Output the [X, Y] coordinate of the center of the cell containing the given text.  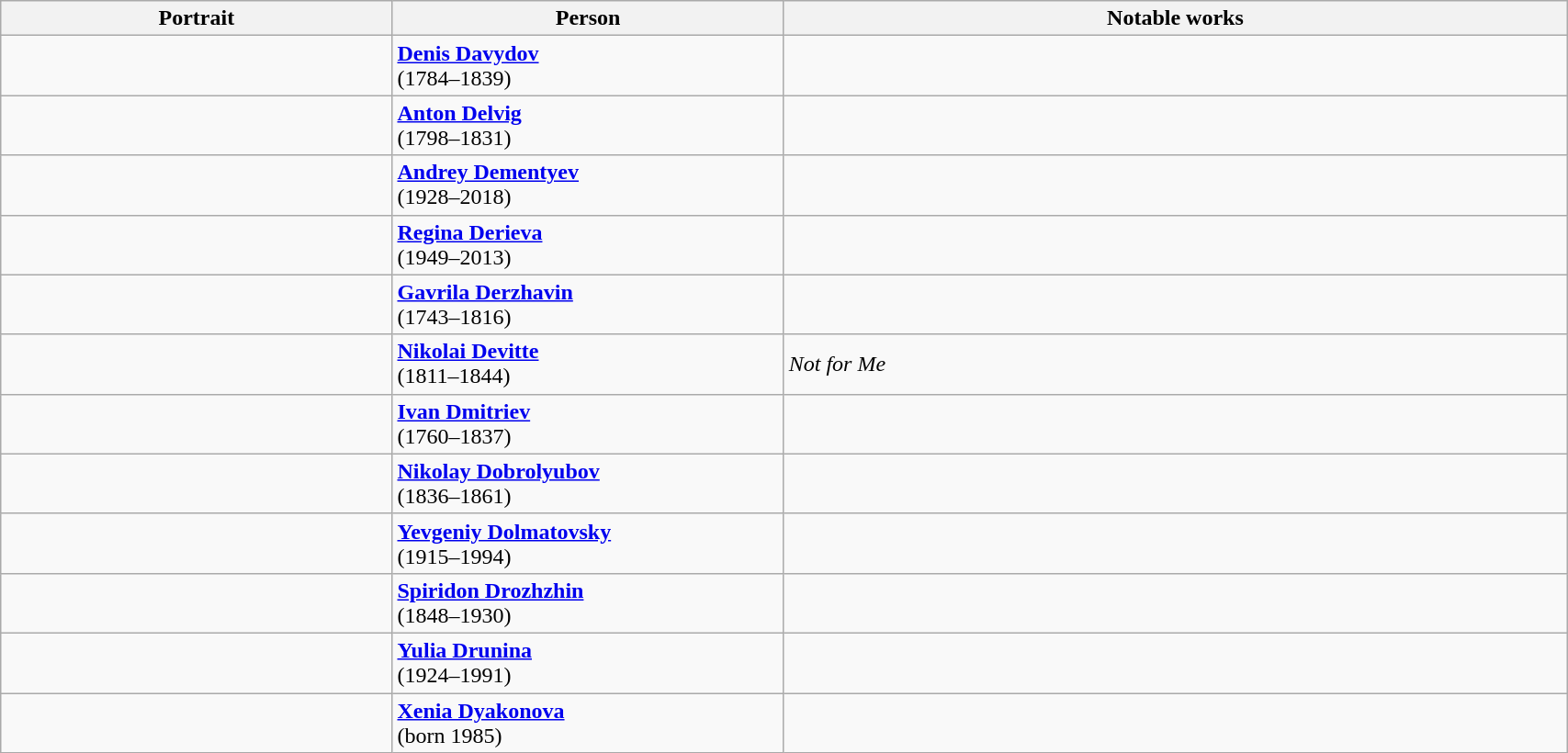
Yevgeniy Dolmatovsky (1915–1994) [588, 544]
Nikolay Dobrolyubov (1836–1861) [588, 483]
Notable works [1175, 18]
Person [588, 18]
Portrait [197, 18]
Ivan Dmitriev (1760–1837) [588, 424]
Not for Me [1175, 364]
Gavrila Derzhavin (1743–1816) [588, 305]
Denis Davydov (1784–1839) [588, 66]
Yulia Drunina (1924–1991) [588, 663]
Nikolai Devitte(1811–1844) [588, 364]
Andrey Dementyev (1928–2018) [588, 185]
Anton Delvig (1798–1831) [588, 125]
Spiridon Drozhzhin (1848–1930) [588, 602]
Xenia Dyakonova (born 1985) [588, 722]
Regina Derieva (1949–2013) [588, 244]
